Detect which cell encompasses the target text, then output its (x, y) center coordinate. 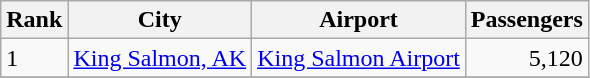
King Salmon, AK (160, 58)
Rank (34, 20)
City (160, 20)
Airport (359, 20)
5,120 (526, 58)
1 (34, 58)
King Salmon Airport (359, 58)
Passengers (526, 20)
